Output the (x, y) coordinate of the center of the cell containing the given text.  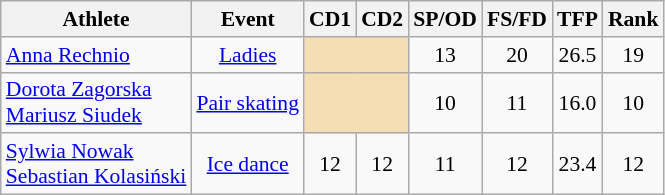
Ice dance (248, 164)
Anna Rechnio (96, 55)
20 (517, 55)
Dorota ZagorskaMariusz Siudek (96, 102)
19 (634, 55)
Event (248, 19)
16.0 (578, 102)
SP/OD (445, 19)
FS/FD (517, 19)
CD2 (382, 19)
13 (445, 55)
Sylwia NowakSebastian Kolasiński (96, 164)
Athlete (96, 19)
Rank (634, 19)
Ladies (248, 55)
26.5 (578, 55)
CD1 (330, 19)
TFP (578, 19)
Pair skating (248, 102)
23.4 (578, 164)
